Provide the [x, y] coordinate of the cell's center where the given text is located.  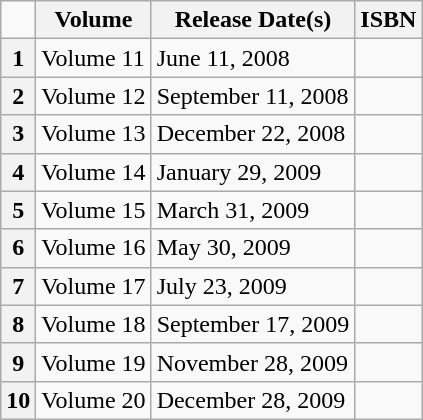
December 22, 2008 [253, 134]
3 [18, 134]
November 28, 2009 [253, 362]
Volume 11 [94, 58]
10 [18, 400]
7 [18, 286]
Volume 20 [94, 400]
September 17, 2009 [253, 324]
Release Date(s) [253, 20]
March 31, 2009 [253, 210]
January 29, 2009 [253, 172]
1 [18, 58]
May 30, 2009 [253, 248]
June 11, 2008 [253, 58]
Volume 12 [94, 96]
Volume 13 [94, 134]
Volume 18 [94, 324]
4 [18, 172]
July 23, 2009 [253, 286]
5 [18, 210]
2 [18, 96]
Volume 14 [94, 172]
8 [18, 324]
September 11, 2008 [253, 96]
Volume 15 [94, 210]
Volume 19 [94, 362]
6 [18, 248]
Volume [94, 20]
December 28, 2009 [253, 400]
ISBN [388, 20]
9 [18, 362]
Volume 17 [94, 286]
Volume 16 [94, 248]
